Determine the (x, y) coordinate at the center of the cell enclosing the given text.  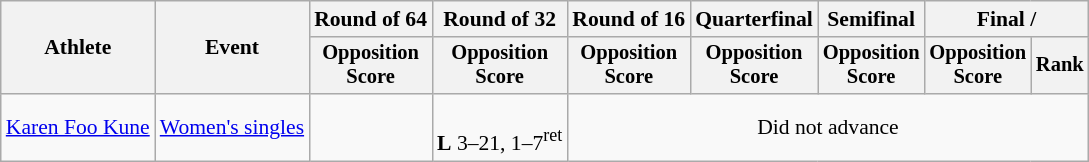
Athlete (78, 48)
Final / (1006, 19)
Round of 16 (628, 19)
Round of 64 (370, 19)
Quarterfinal (754, 19)
Round of 32 (500, 19)
L 3–21, 1–7ret (500, 128)
Semifinal (872, 19)
Event (232, 48)
Rank (1060, 66)
Karen Foo Kune (78, 128)
Did not advance (828, 128)
Women's singles (232, 128)
